Return (x, y) of the center of cell containing provided text 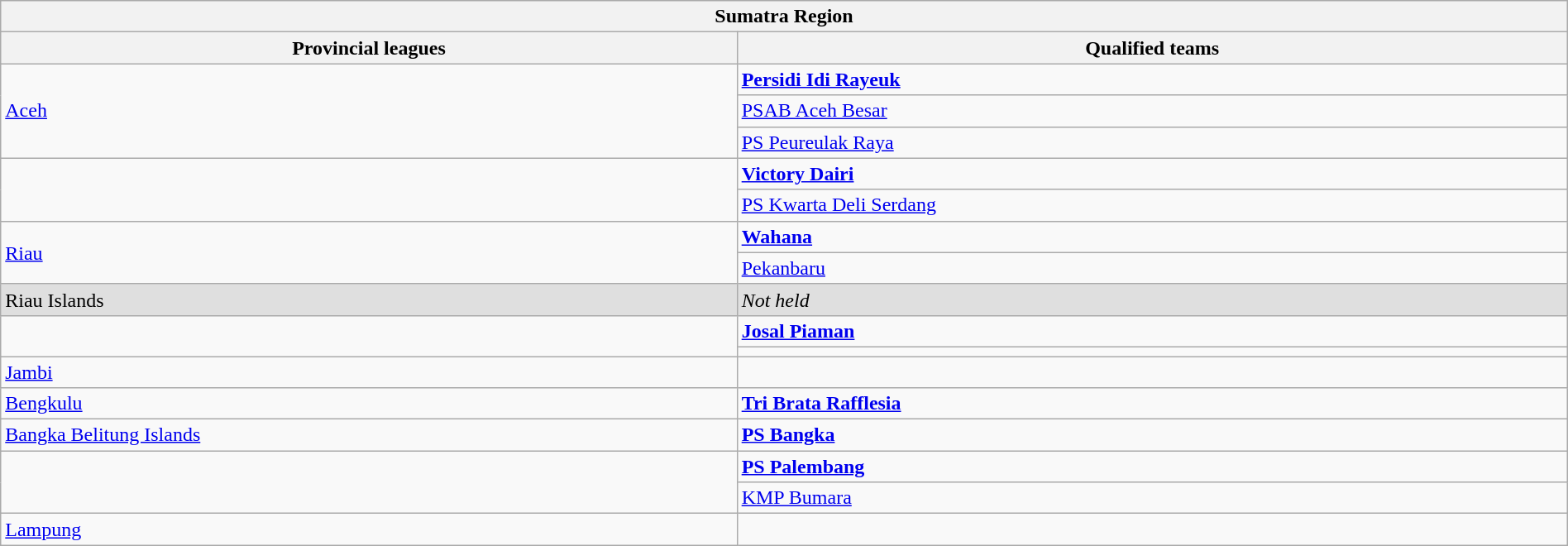
Provincial leagues (369, 48)
Qualified teams (1152, 48)
Josal Piaman (1152, 331)
PS Bangka (1152, 435)
KMP Bumara (1152, 498)
Bengkulu (369, 404)
Tri Brata Rafflesia (1152, 404)
Bangka Belitung Islands (369, 435)
Aceh (369, 111)
Riau (369, 252)
Wahana (1152, 237)
PS Peureulak Raya (1152, 142)
Persidi Idi Rayeuk (1152, 79)
PS Kwarta Deli Serdang (1152, 205)
Pekanbaru (1152, 268)
PS Palembang (1152, 467)
Jambi (369, 371)
Riau Islands (369, 299)
Lampung (369, 529)
PSAB Aceh Besar (1152, 111)
Not held (1152, 299)
Victory Dairi (1152, 174)
Sumatra Region (784, 17)
